Output the (x, y) coordinate of the center of the cell containing the given text.  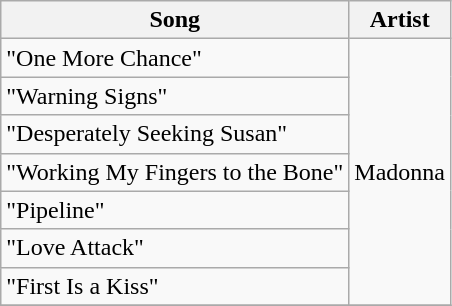
"Warning Signs" (175, 96)
"First Is a Kiss" (175, 286)
"Love Attack" (175, 248)
"One More Chance" (175, 58)
"Working My Fingers to the Bone" (175, 172)
"Desperately Seeking Susan" (175, 134)
"Pipeline" (175, 210)
Artist (400, 20)
Song (175, 20)
Madonna (400, 172)
